Return [X, Y] of the center of cell containing provided text 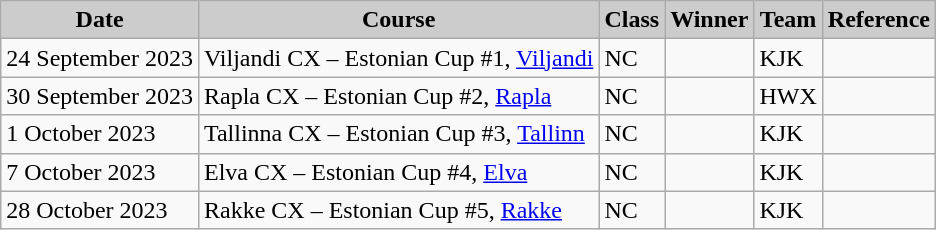
Date [100, 20]
HWX [788, 96]
Rakke CX – Estonian Cup #5, Rakke [398, 210]
30 September 2023 [100, 96]
Class [632, 20]
Elva CX – Estonian Cup #4, Elva [398, 172]
28 October 2023 [100, 210]
Team [788, 20]
Course [398, 20]
Rapla CX – Estonian Cup #2, Rapla [398, 96]
Viljandi CX – Estonian Cup #1, Viljandi [398, 58]
24 September 2023 [100, 58]
1 October 2023 [100, 134]
Tallinna CX – Estonian Cup #3, Tallinn [398, 134]
Winner [710, 20]
7 October 2023 [100, 172]
Reference [878, 20]
